Determine the [X, Y] coordinate at the center of the cell enclosing the given text.  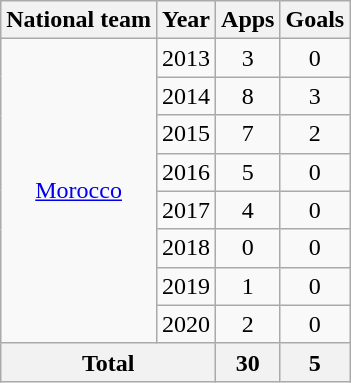
Year [186, 20]
Morocco [79, 191]
8 [248, 96]
2020 [186, 324]
4 [248, 210]
2016 [186, 172]
Goals [315, 20]
Total [108, 362]
1 [248, 286]
National team [79, 20]
2015 [186, 134]
2014 [186, 96]
2019 [186, 286]
30 [248, 362]
7 [248, 134]
2018 [186, 248]
Apps [248, 20]
2017 [186, 210]
2013 [186, 58]
